Pinpoint the cell where the given text exists, returning its [X, Y] midpoint coordinate. 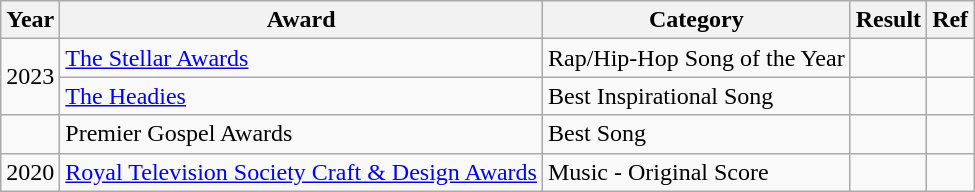
The Headies [302, 96]
Premier Gospel Awards [302, 134]
2020 [30, 172]
Award [302, 20]
Ref [950, 20]
Best Song [696, 134]
Category [696, 20]
2023 [30, 77]
Royal Television Society Craft & Design Awards [302, 172]
Best Inspirational Song [696, 96]
Result [888, 20]
Year [30, 20]
Music - Original Score [696, 172]
The Stellar Awards [302, 58]
Rap/Hip-Hop Song of the Year [696, 58]
